Scan for the cell matching the given text and deliver its (X, Y) coordinate at center. 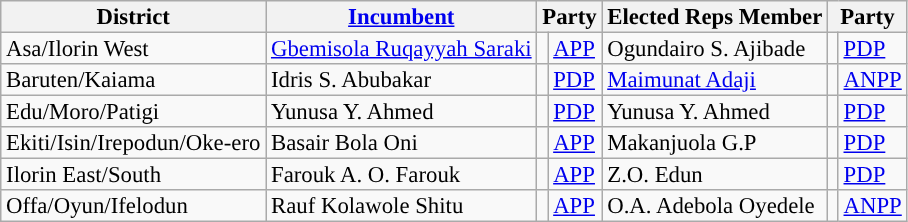
Rauf Kolawole Shitu (402, 206)
Z.O. Edun (715, 175)
Incumbent (402, 17)
Farouk A. O. Farouk (402, 175)
Edu/Moro/Patigi (134, 112)
Ilorin East/South (134, 175)
Basair Bola Oni (402, 143)
Gbemisola Ruqayyah Saraki (402, 49)
Elected Reps Member (715, 17)
Offa/Oyun/Ifelodun (134, 206)
Ogundairo S. Ajibade (715, 49)
Baruten/Kaiama (134, 80)
Asa/Ilorin West (134, 49)
Makanjuola G.P (715, 143)
Ekiti/Isin/Irepodun/Oke-ero (134, 143)
O.A. Adebola Oyedele (715, 206)
Idris S. Abubakar (402, 80)
District (134, 17)
Maimunat Adaji (715, 80)
